Return [X, Y] of the center of cell containing provided text 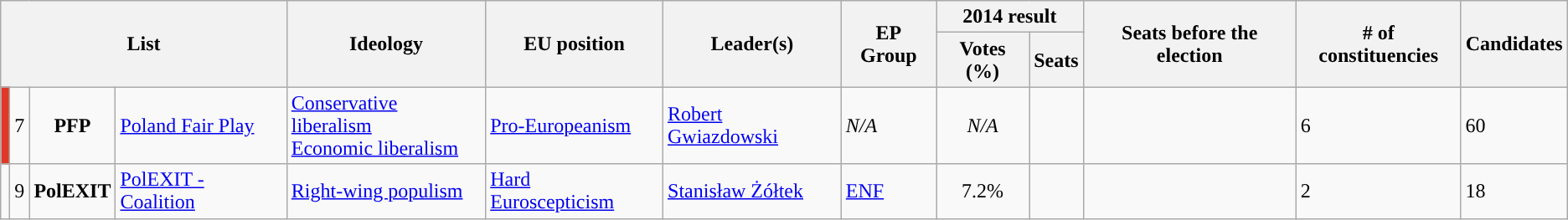
List [144, 43]
# of constituencies [1379, 43]
6 [1379, 125]
Pro-Europeanism [575, 125]
Right-wing populism [385, 191]
PFP [72, 125]
Ideology [385, 43]
ENF [888, 191]
Leader(s) [752, 43]
PolEXIT [72, 191]
EU position [575, 43]
Seats [1056, 60]
2014 result [1010, 17]
7 [20, 125]
18 [1514, 191]
PolEXIT - Coalition [201, 191]
Seats before the election [1189, 43]
Conservative liberalismEconomic liberalism [385, 125]
Stanisław Żółtek [752, 191]
7.2% [983, 191]
Poland Fair Play [201, 125]
9 [20, 191]
Robert Gwiazdowski [752, 125]
2 [1379, 191]
EP Group [888, 43]
Votes (%) [983, 60]
Candidates [1514, 43]
Hard Euroscepticism [575, 191]
60 [1514, 125]
